For the text-containing cell, return its midpoint in [x, y] coordinate format. 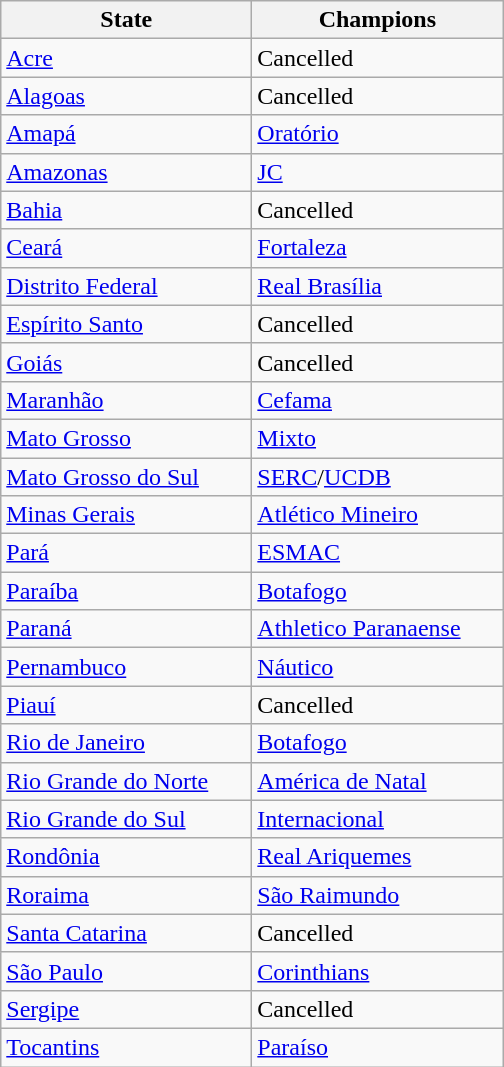
Acre [126, 58]
Tocantins [126, 1047]
Santa Catarina [126, 933]
SERC/UCDB [378, 477]
Fortaleza [378, 248]
São Raimundo [378, 895]
Mato Grosso [126, 438]
Pernambuco [126, 667]
Real Ariquemes [378, 857]
Distrito Federal [126, 286]
Paraíso [378, 1047]
Bahia [126, 210]
Athletico Paranaense [378, 629]
Paraíba [126, 591]
Rondônia [126, 857]
Amazonas [126, 172]
Minas Gerais [126, 515]
Roraima [126, 895]
Atlético Mineiro [378, 515]
Rio Grande do Sul [126, 819]
Alagoas [126, 96]
Goiás [126, 362]
Espírito Santo [126, 324]
Paraná [126, 629]
Mixto [378, 438]
Internacional [378, 819]
Amapá [126, 134]
Rio Grande do Norte [126, 781]
State [126, 20]
Ceará [126, 248]
São Paulo [126, 971]
Real Brasília [378, 286]
Champions [378, 20]
América de Natal [378, 781]
Náutico [378, 667]
Cefama [378, 400]
Sergipe [126, 1009]
Oratório [378, 134]
Mato Grosso do Sul [126, 477]
Piauí [126, 705]
Maranhão [126, 400]
ESMAC [378, 553]
Rio de Janeiro [126, 743]
Corinthians [378, 971]
JC [378, 172]
Pará [126, 553]
